Provide the (X, Y) coordinate of the cell's center where the given text is located.  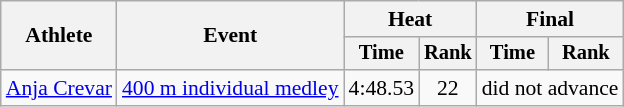
Anja Crevar (59, 88)
400 m individual medley (230, 88)
Event (230, 36)
Heat (410, 19)
Final (550, 19)
22 (448, 88)
did not advance (550, 88)
Athlete (59, 36)
4:48.53 (382, 88)
